Capture the cell that displays the provided text and extract its (X, Y) central coordinate. 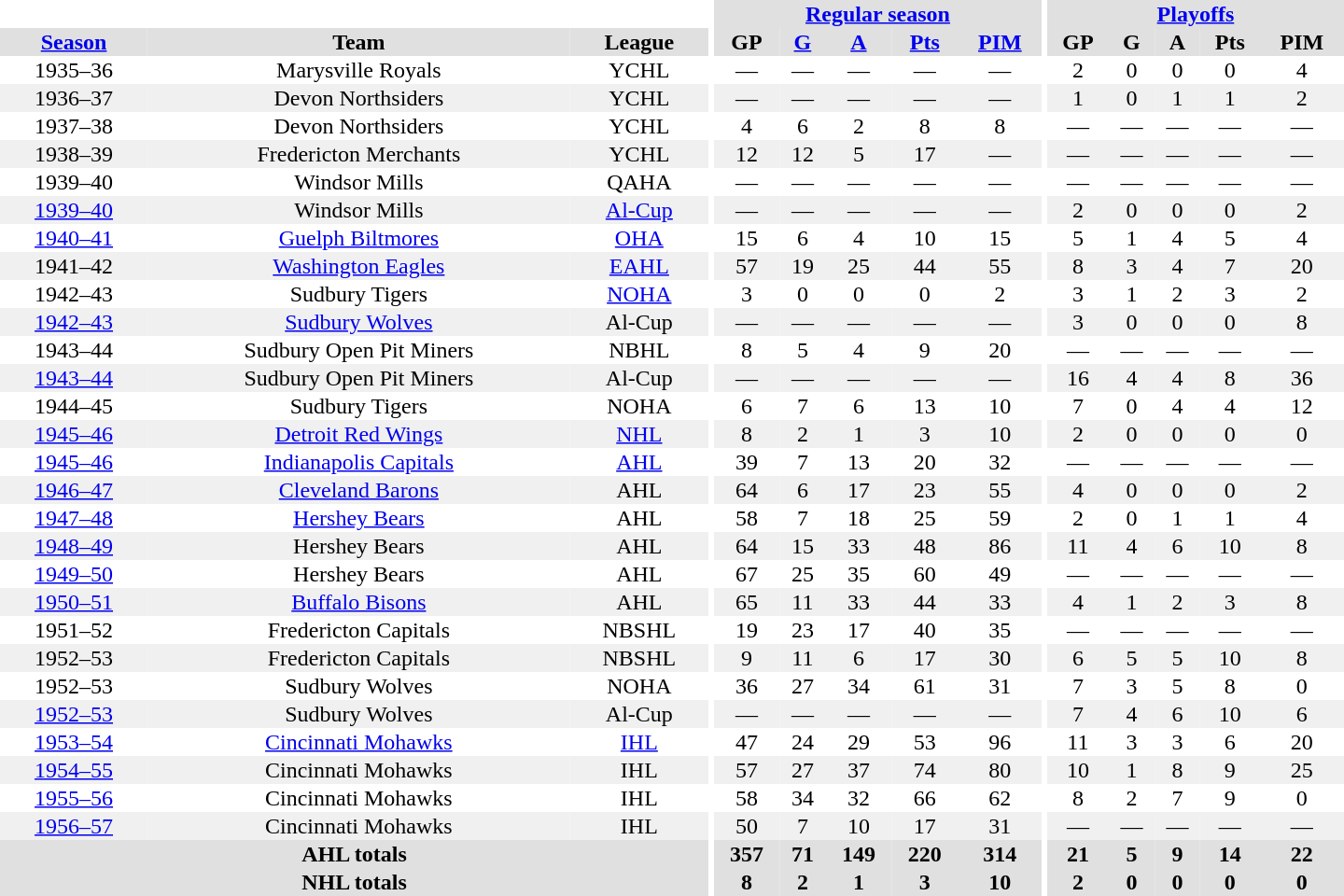
1935–36 (74, 70)
47 (747, 742)
1956–57 (74, 826)
1950–51 (74, 602)
60 (924, 574)
50 (747, 826)
Cleveland Barons (358, 490)
OHA (639, 238)
48 (924, 546)
Guelph Biltmores (358, 238)
29 (859, 742)
1954–55 (74, 770)
66 (924, 798)
1947–48 (74, 518)
96 (1000, 742)
Fredericton Merchants (358, 154)
39 (747, 462)
Season (74, 42)
61 (924, 686)
1938–39 (74, 154)
71 (803, 854)
League (639, 42)
AHL totals (355, 854)
74 (924, 770)
Washington Eagles (358, 266)
NBHL (639, 350)
Regular season (878, 14)
86 (1000, 546)
16 (1078, 378)
59 (1000, 518)
1936–37 (74, 98)
21 (1078, 854)
Detroit Red Wings (358, 434)
QAHA (639, 182)
1949–50 (74, 574)
1941–42 (74, 266)
53 (924, 742)
357 (747, 854)
37 (859, 770)
1955–56 (74, 798)
30 (1000, 658)
Team (358, 42)
NHL (639, 434)
1944–45 (74, 406)
65 (747, 602)
NHL totals (355, 882)
18 (859, 518)
1948–49 (74, 546)
Marysville Royals (358, 70)
49 (1000, 574)
24 (803, 742)
314 (1000, 854)
22 (1302, 854)
1951–52 (74, 630)
62 (1000, 798)
Indianapolis Capitals (358, 462)
40 (924, 630)
EAHL (639, 266)
149 (859, 854)
1940–41 (74, 238)
1937–38 (74, 126)
Playoffs (1196, 14)
220 (924, 854)
1946–47 (74, 490)
14 (1230, 854)
67 (747, 574)
Buffalo Bisons (358, 602)
80 (1000, 770)
1953–54 (74, 742)
